Output the (X, Y) coordinate of the center of the cell containing the given text.  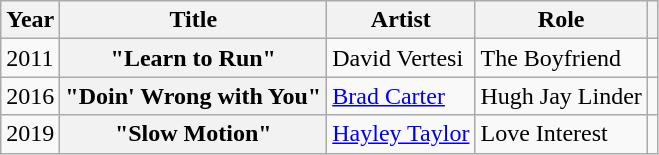
Title (194, 20)
Role (561, 20)
2019 (30, 134)
"Slow Motion" (194, 134)
2016 (30, 96)
"Learn to Run" (194, 58)
Hugh Jay Linder (561, 96)
David Vertesi (401, 58)
2011 (30, 58)
Love Interest (561, 134)
Year (30, 20)
Artist (401, 20)
Brad Carter (401, 96)
The Boyfriend (561, 58)
"Doin' Wrong with You" (194, 96)
Hayley Taylor (401, 134)
